Scan for the cell matching the given text and deliver its (X, Y) coordinate at center. 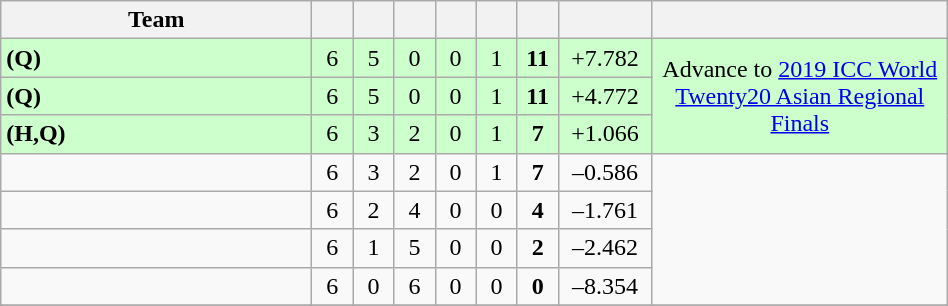
(H,Q) (156, 134)
–2.462 (605, 248)
Team (156, 20)
Advance to 2019 ICC World Twenty20 Asian Regional Finals (800, 96)
–1.761 (605, 210)
–0.586 (605, 172)
–8.354 (605, 286)
+4.772 (605, 96)
+7.782 (605, 58)
+1.066 (605, 134)
